Identify which cell holds the provided text, then report its [x, y] central coordinate. 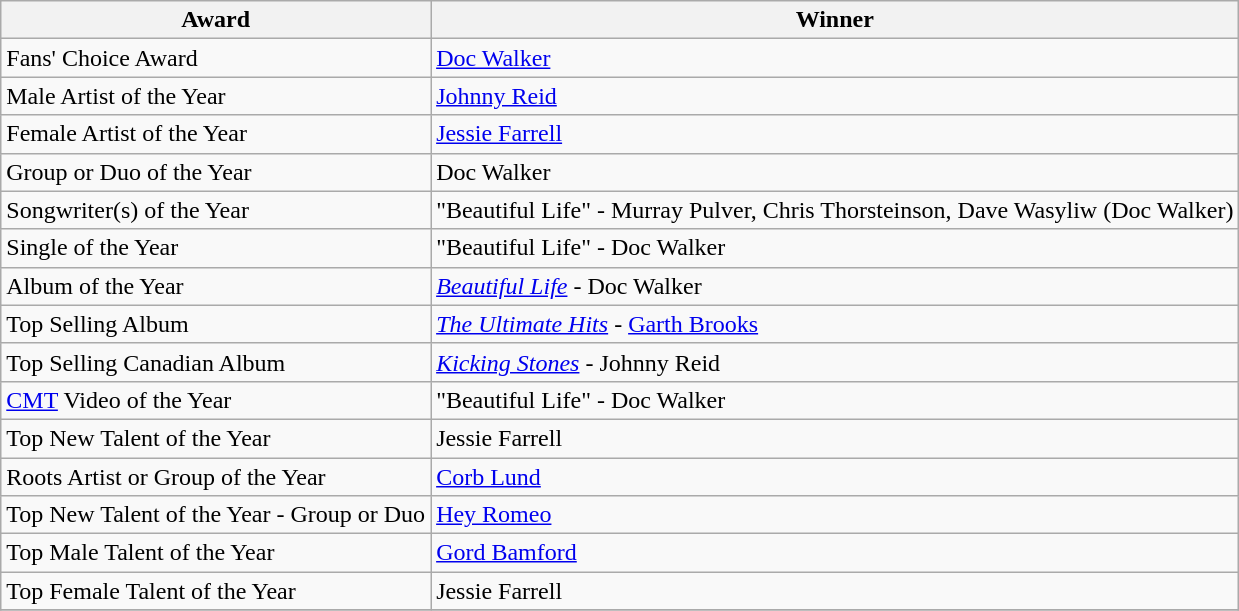
Single of the Year [216, 248]
Award [216, 20]
Corb Lund [835, 477]
CMT Video of the Year [216, 400]
Johnny Reid [835, 96]
Top New Talent of the Year - Group or Duo [216, 515]
Songwriter(s) of the Year [216, 210]
Female Artist of the Year [216, 134]
"Beautiful Life" - Murray Pulver, Chris Thorsteinson, Dave Wasyliw (Doc Walker) [835, 210]
Top Selling Album [216, 324]
Top Female Talent of the Year [216, 591]
Beautiful Life - Doc Walker [835, 286]
Roots Artist or Group of the Year [216, 477]
Hey Romeo [835, 515]
Group or Duo of the Year [216, 172]
Winner [835, 20]
Gord Bamford [835, 553]
Album of the Year [216, 286]
Top Male Talent of the Year [216, 553]
The Ultimate Hits - Garth Brooks [835, 324]
Kicking Stones - Johnny Reid [835, 362]
Fans' Choice Award [216, 58]
Top Selling Canadian Album [216, 362]
Male Artist of the Year [216, 96]
Top New Talent of the Year [216, 438]
